Scan for the cell matching the given text and deliver its (X, Y) coordinate at center. 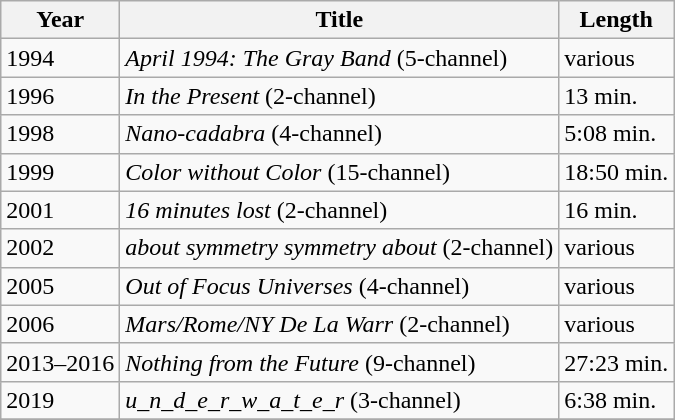
Nano-cadabra (4-channel) (340, 134)
Out of Focus Universes (4-channel) (340, 286)
16 min. (616, 210)
Nothing from the Future (9-channel) (340, 362)
April 1994: The Gray Band (5-channel) (340, 58)
27:23 min. (616, 362)
1998 (60, 134)
Year (60, 20)
18:50 min. (616, 172)
u_n_d_e_r_w_a_t_e_r (3-channel) (340, 400)
5:08 min. (616, 134)
16 minutes lost (2-channel) (340, 210)
13 min. (616, 96)
1999 (60, 172)
1994 (60, 58)
2001 (60, 210)
Title (340, 20)
2006 (60, 324)
Length (616, 20)
In the Present (2-channel) (340, 96)
6:38 min. (616, 400)
Color without Color (15-channel) (340, 172)
2013–2016 (60, 362)
Mars/Rome/NY De La Warr (2-channel) (340, 324)
2005 (60, 286)
about symmetry symmetry about (2-channel) (340, 248)
1996 (60, 96)
2019 (60, 400)
2002 (60, 248)
